Return the (X, Y) coordinate for the center point of the cell that contains the specified text.  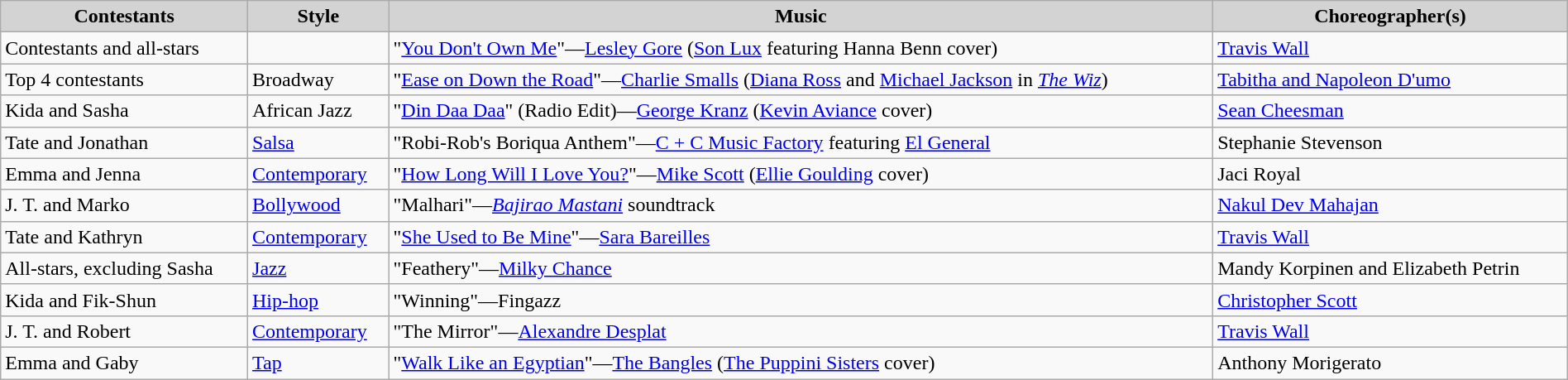
"Malhari"—Bajirao Mastani soundtrack (801, 205)
Emma and Jenna (124, 174)
Choreographer(s) (1391, 17)
Music (801, 17)
Bollywood (318, 205)
"The Mirror"—Alexandre Desplat (801, 331)
African Jazz (318, 111)
Jaci Royal (1391, 174)
"How Long Will I Love You?"—Mike Scott (Ellie Goulding cover) (801, 174)
Nakul Dev Mahajan (1391, 205)
"She Used to Be Mine"—Sara Bareilles (801, 237)
Tate and Kathryn (124, 237)
Tap (318, 363)
"Din Daa Daa" (Radio Edit)—George Kranz (Kevin Aviance cover) (801, 111)
Jazz (318, 268)
Mandy Korpinen and Elizabeth Petrin (1391, 268)
"Winning"—Fingazz (801, 300)
J. T. and Marko (124, 205)
Stephanie Stevenson (1391, 142)
Broadway (318, 79)
"Feathery"—Milky Chance (801, 268)
Christopher Scott (1391, 300)
Contestants and all-stars (124, 48)
Sean Cheesman (1391, 111)
Kida and Sasha (124, 111)
Salsa (318, 142)
Contestants (124, 17)
J. T. and Robert (124, 331)
Kida and Fik-Shun (124, 300)
Emma and Gaby (124, 363)
Hip-hop (318, 300)
"Ease on Down the Road"—Charlie Smalls (Diana Ross and Michael Jackson in The Wiz) (801, 79)
All-stars, excluding Sasha (124, 268)
Style (318, 17)
"Walk Like an Egyptian"—The Bangles (The Puppini Sisters cover) (801, 363)
"You Don't Own Me"—Lesley Gore (Son Lux featuring Hanna Benn cover) (801, 48)
Top 4 contestants (124, 79)
Anthony Morigerato (1391, 363)
"Robi-Rob's Boriqua Anthem"—C + C Music Factory featuring El General (801, 142)
Tate and Jonathan (124, 142)
Tabitha and Napoleon D'umo (1391, 79)
